Find where the given text appears and provide that cell's center as (x, y) coordinate. 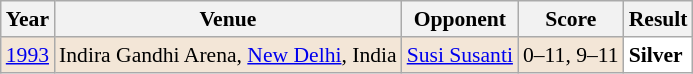
1993 (28, 55)
Susi Susanti (460, 55)
Result (658, 19)
Score (571, 19)
Venue (228, 19)
0–11, 9–11 (571, 55)
Silver (658, 55)
Year (28, 19)
Indira Gandhi Arena, New Delhi, India (228, 55)
Opponent (460, 19)
